Pinpoint the cell where the given text exists, returning its [x, y] midpoint coordinate. 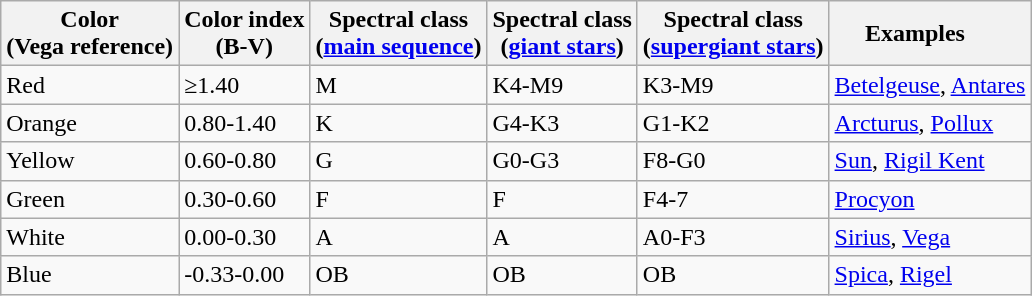
K [398, 123]
M [398, 85]
K4-M9 [562, 85]
≥1.40 [244, 85]
0.60-0.80 [244, 161]
Color index(B-V) [244, 34]
Yellow [90, 161]
Procyon [930, 199]
Orange [90, 123]
0.30-0.60 [244, 199]
A0-F3 [733, 237]
G1-K2 [733, 123]
0.00-0.30 [244, 237]
G0-G3 [562, 161]
F8-G0 [733, 161]
Examples [930, 34]
Green [90, 199]
White [90, 237]
Red [90, 85]
0.80-1.40 [244, 123]
K3-M9 [733, 85]
Spectral class(supergiant stars) [733, 34]
Color(Vega reference) [90, 34]
G [398, 161]
Betelgeuse, Antares [930, 85]
Sirius, Vega [930, 237]
Arcturus, Pollux [930, 123]
G4-K3 [562, 123]
Blue [90, 275]
Spica, Rigel [930, 275]
Spectral class(main sequence) [398, 34]
Sun, Rigil Kent [930, 161]
-0.33-0.00 [244, 275]
Spectral class(giant stars) [562, 34]
F4-7 [733, 199]
